Output the [X, Y] coordinate of the center of the cell containing the given text.  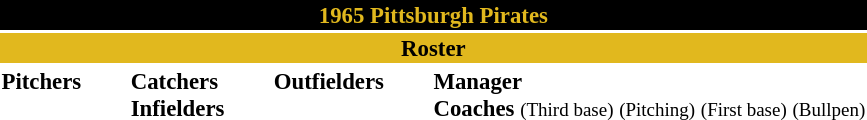
Roster [434, 48]
1965 Pittsburgh Pirates [434, 15]
